Determine the (x, y) coordinate at the center of the cell enclosing the given text.  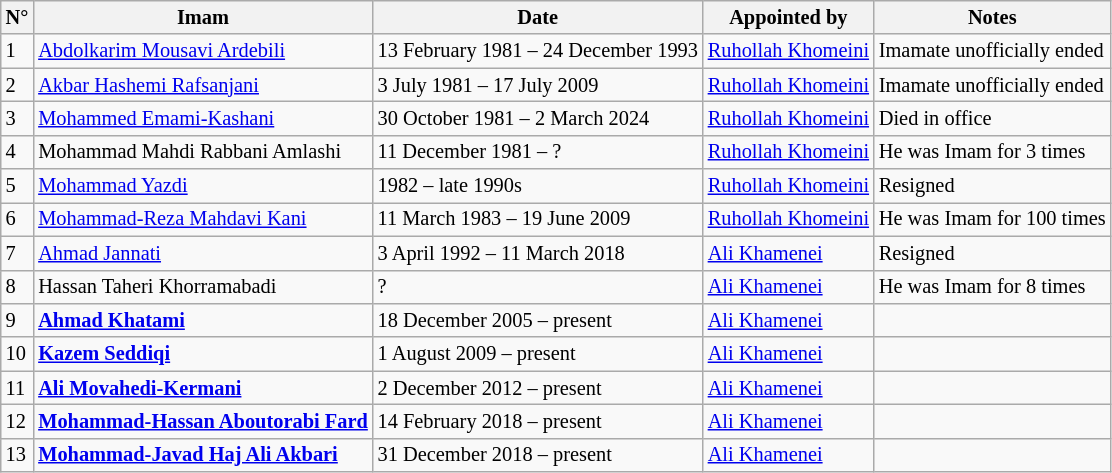
3 July 1981 – 17 July 2009 (538, 85)
N° (18, 17)
1 August 2009 – present (538, 354)
6 (18, 219)
Akbar Hashemi Rafsanjani (202, 85)
Ahmad Khatami (202, 320)
31 December 2018 – present (538, 455)
10 (18, 354)
Hassan Taheri Khorramabadi (202, 287)
9 (18, 320)
1982 – late 1990s (538, 186)
Died in office (992, 118)
11 (18, 388)
Abdolkarim Mousavi Ardebili (202, 51)
He was Imam for 100 times (992, 219)
Mohammad Mahdi Rabbani Amlashi (202, 152)
11 March 1983 – 19 June 2009 (538, 219)
30 October 1981 – 2 March 2024 (538, 118)
2 December 2012 – present (538, 388)
7 (18, 253)
Mohammad-Hassan Aboutorabi Fard (202, 421)
Mohammad-Reza Mahdavi Kani (202, 219)
12 (18, 421)
Imam (202, 17)
8 (18, 287)
1 (18, 51)
5 (18, 186)
He was Imam for 8 times (992, 287)
Mohammad-Javad Haj Ali Akbari (202, 455)
13 (18, 455)
14 February 2018 – present (538, 421)
3 April 1992 – 11 March 2018 (538, 253)
13 February 1981 – 24 December 1993 (538, 51)
2 (18, 85)
Mohammad Yazdi (202, 186)
Appointed by (788, 17)
Date (538, 17)
? (538, 287)
Notes (992, 17)
18 December 2005 – present (538, 320)
Mohammed Emami-Kashani (202, 118)
Kazem Seddiqi (202, 354)
4 (18, 152)
3 (18, 118)
11 December 1981 – ? (538, 152)
Ahmad Jannati (202, 253)
Ali Movahedi-Kermani (202, 388)
He was Imam for 3 times (992, 152)
